Return (x, y) of the center of cell containing provided text 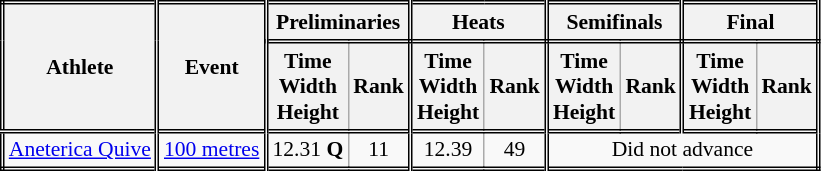
49 (515, 150)
Heats (478, 22)
100 metres (211, 150)
Aneterica Quive (80, 150)
12.39 (447, 150)
Athlete (80, 67)
Final (750, 22)
Event (211, 67)
Preliminaries (338, 22)
Did not advance (682, 150)
Semifinals (614, 22)
12.31 Q (307, 150)
11 (379, 150)
